Output the [X, Y] coordinate of the center of the cell containing the given text.  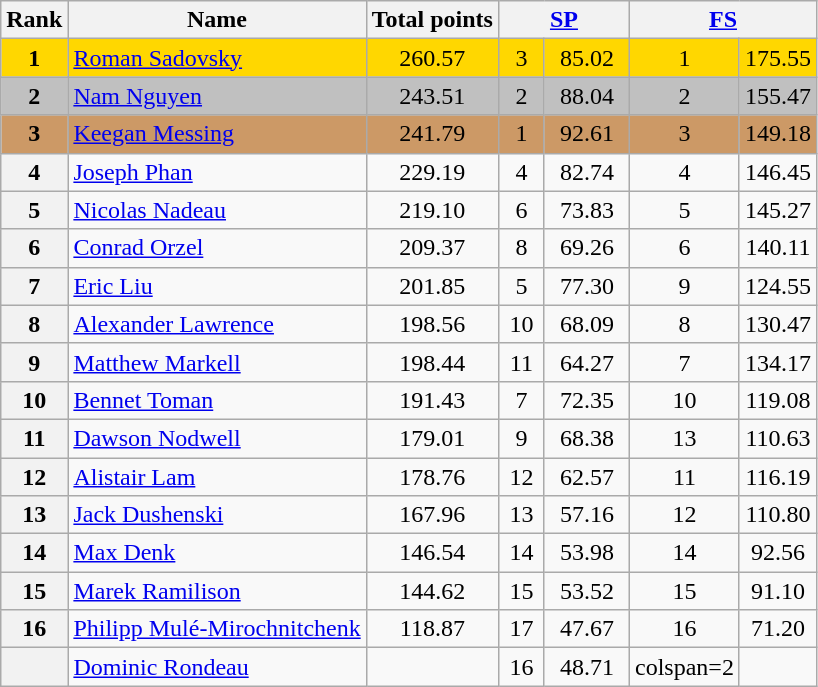
SP [564, 20]
Roman Sadovsky [217, 58]
201.85 [432, 286]
175.55 [778, 58]
118.87 [432, 629]
17 [521, 629]
243.51 [432, 96]
Jack Dushenski [217, 515]
Joseph Phan [217, 172]
57.16 [586, 515]
110.63 [778, 438]
146.54 [432, 553]
82.74 [586, 172]
140.11 [778, 248]
241.79 [432, 134]
209.37 [432, 248]
144.62 [432, 591]
47.67 [586, 629]
179.01 [432, 438]
77.30 [586, 286]
229.19 [432, 172]
134.17 [778, 362]
Keegan Messing [217, 134]
Matthew Markell [217, 362]
110.80 [778, 515]
155.47 [778, 96]
146.45 [778, 172]
145.27 [778, 210]
Nam Nguyen [217, 96]
71.20 [778, 629]
Name [217, 20]
167.96 [432, 515]
Marek Ramilison [217, 591]
62.57 [586, 477]
92.56 [778, 553]
69.26 [586, 248]
53.52 [586, 591]
198.44 [432, 362]
Dominic Rondeau [217, 667]
191.43 [432, 400]
Dawson Nodwell [217, 438]
Alexander Lawrence [217, 324]
Alistair Lam [217, 477]
92.61 [586, 134]
53.98 [586, 553]
73.83 [586, 210]
85.02 [586, 58]
FS [724, 20]
178.76 [432, 477]
219.10 [432, 210]
64.27 [586, 362]
88.04 [586, 96]
72.35 [586, 400]
124.55 [778, 286]
Eric Liu [217, 286]
Max Denk [217, 553]
260.57 [432, 58]
116.19 [778, 477]
68.09 [586, 324]
Nicolas Nadeau [217, 210]
198.56 [432, 324]
Total points [432, 20]
Philipp Mulé-Mirochnitchenk [217, 629]
149.18 [778, 134]
91.10 [778, 591]
119.08 [778, 400]
130.47 [778, 324]
Rank [34, 20]
colspan=2 [685, 667]
68.38 [586, 438]
Conrad Orzel [217, 248]
48.71 [586, 667]
Bennet Toman [217, 400]
